Find where the given text appears and provide that cell's center as [X, Y] coordinate. 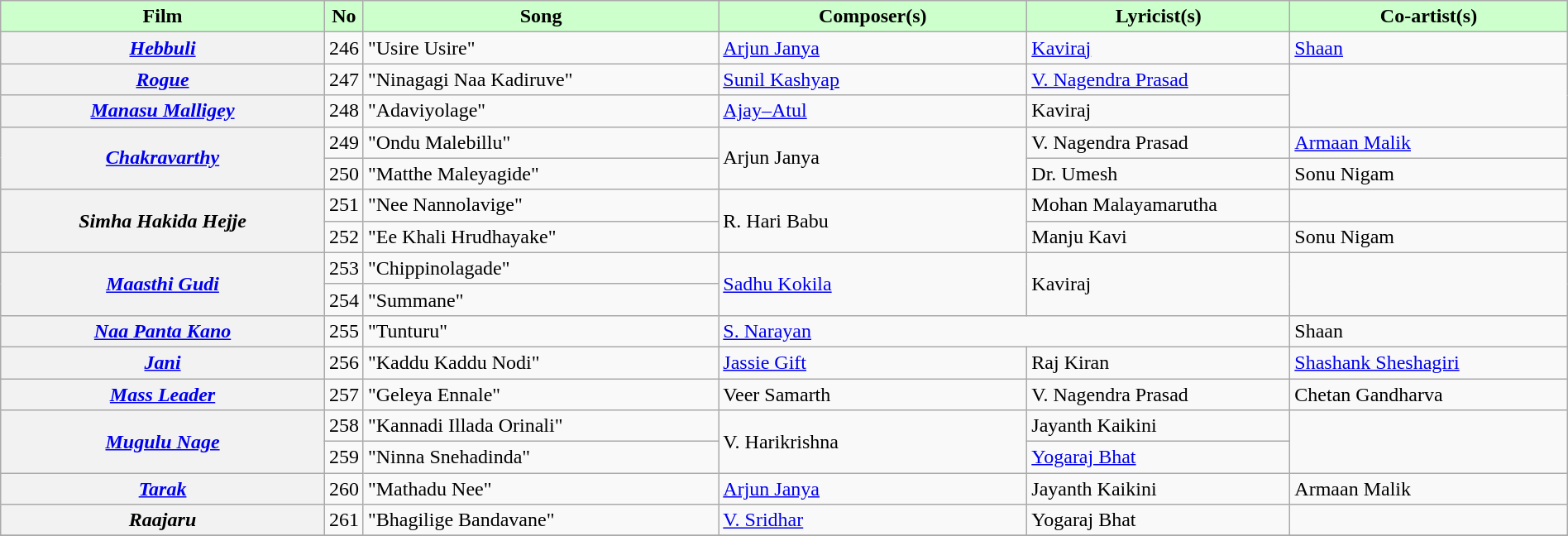
259 [344, 457]
"Ninna Snehadinda" [541, 457]
256 [344, 362]
253 [344, 268]
Tarak [163, 489]
Veer Samarth [873, 395]
"Geleya Ennale" [541, 395]
V. Harikrishna [873, 442]
Sadhu Kokila [873, 284]
"Chippinolagade" [541, 268]
252 [344, 237]
Raj Kiran [1159, 362]
Mugulu Nage [163, 442]
255 [344, 331]
Jassie Gift [873, 362]
Composer(s) [873, 17]
Jani [163, 362]
Chetan Gandharva [1429, 395]
"Kaddu Kaddu Nodi" [541, 362]
"Ee Khali Hrudhayake" [541, 237]
"Kannadi Illada Orinali" [541, 426]
Mass Leader [163, 395]
"Summane" [541, 299]
Ajay–Atul [873, 111]
Maasthi Gudi [163, 284]
Sunil Kashyap [873, 79]
"Adaviyolage" [541, 111]
Naa Panta Kano [163, 331]
"Mathadu Nee" [541, 489]
Rogue [163, 79]
249 [344, 142]
246 [344, 48]
"Ninagagi Naa Kadiruve" [541, 79]
Film [163, 17]
"Nee Nannolavige" [541, 205]
"Matthe Maleyagide" [541, 174]
"Tunturu" [541, 331]
Raajaru [163, 520]
251 [344, 205]
"Bhagilige Bandavane" [541, 520]
"Usire Usire" [541, 48]
"Ondu Malebillu" [541, 142]
Mohan Malayamarutha [1159, 205]
Chakravarthy [163, 158]
258 [344, 426]
Shashank Sheshagiri [1429, 362]
S. Narayan [1004, 331]
Manasu Malligey [163, 111]
248 [344, 111]
254 [344, 299]
250 [344, 174]
247 [344, 79]
V. Sridhar [873, 520]
Simha Hakida Hejje [163, 221]
Hebbuli [163, 48]
Lyricist(s) [1159, 17]
No [344, 17]
257 [344, 395]
261 [344, 520]
Song [541, 17]
Dr. Umesh [1159, 174]
260 [344, 489]
R. Hari Babu [873, 221]
Co-artist(s) [1429, 17]
Manju Kavi [1159, 237]
